Search for the cell housing the specified text and yield its [x, y] center coordinate. 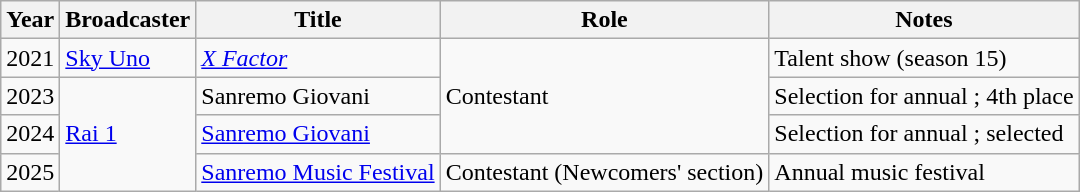
2025 [30, 172]
Sanremo Music Festival [318, 172]
2023 [30, 96]
Selection for annual ; selected [924, 134]
Contestant (Newcomers' section) [604, 172]
Year [30, 20]
Annual music festival [924, 172]
Rai 1 [128, 134]
Role [604, 20]
2021 [30, 58]
Selection for annual ; 4th place [924, 96]
Notes [924, 20]
Sky Uno [128, 58]
Talent show (season 15) [924, 58]
Broadcaster [128, 20]
Contestant [604, 96]
2024 [30, 134]
Title [318, 20]
X Factor [318, 58]
